Capture the cell that displays the provided text and extract its [X, Y] central coordinate. 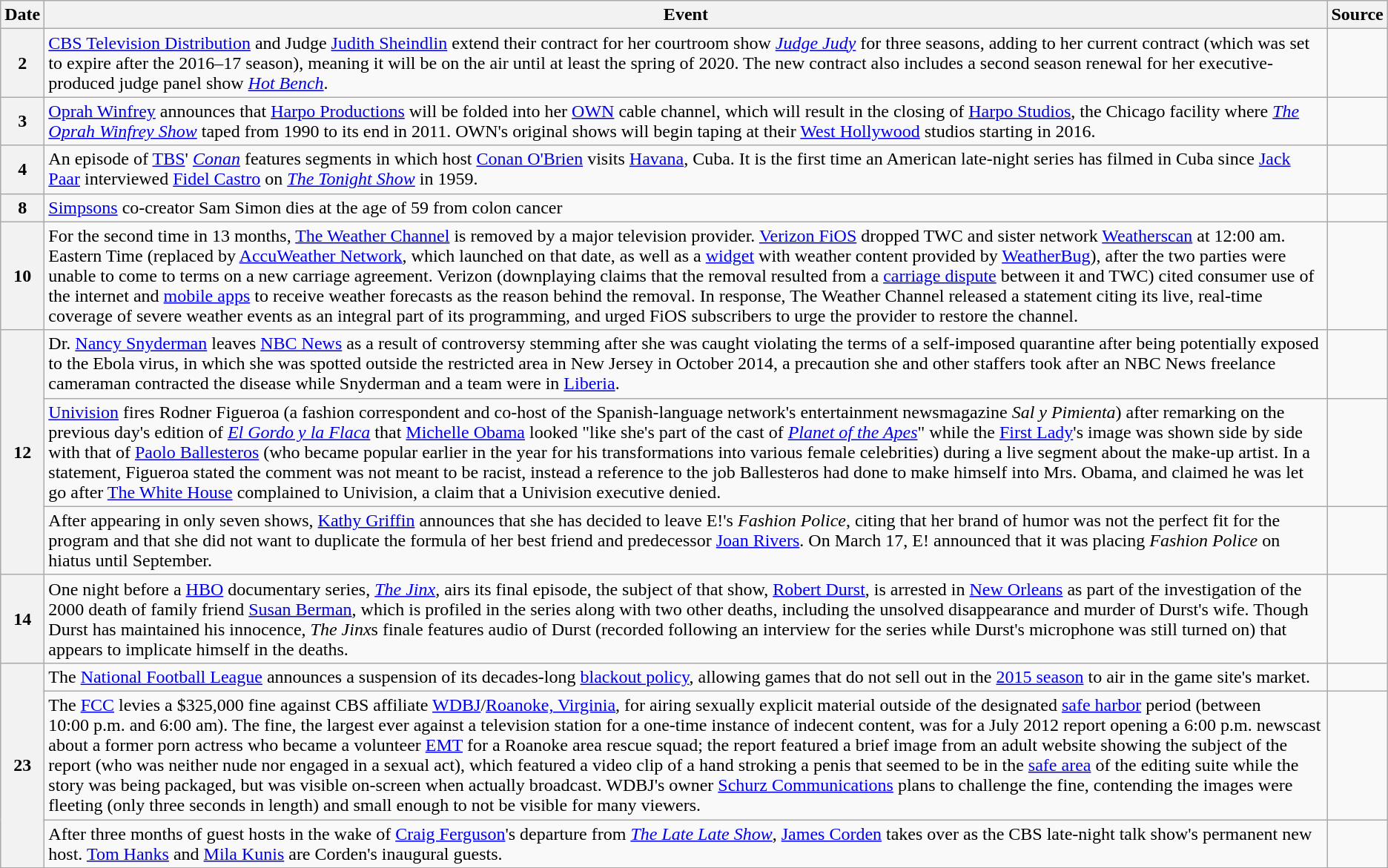
Event [686, 15]
10 [22, 276]
4 [22, 169]
14 [22, 618]
3 [22, 122]
12 [22, 452]
8 [22, 208]
23 [22, 765]
Simpsons co-creator Sam Simon dies at the age of 59 from colon cancer [686, 208]
Date [22, 15]
2 [22, 63]
Source [1357, 15]
